Detect which cell encompasses the target text, then output its (X, Y) center coordinate. 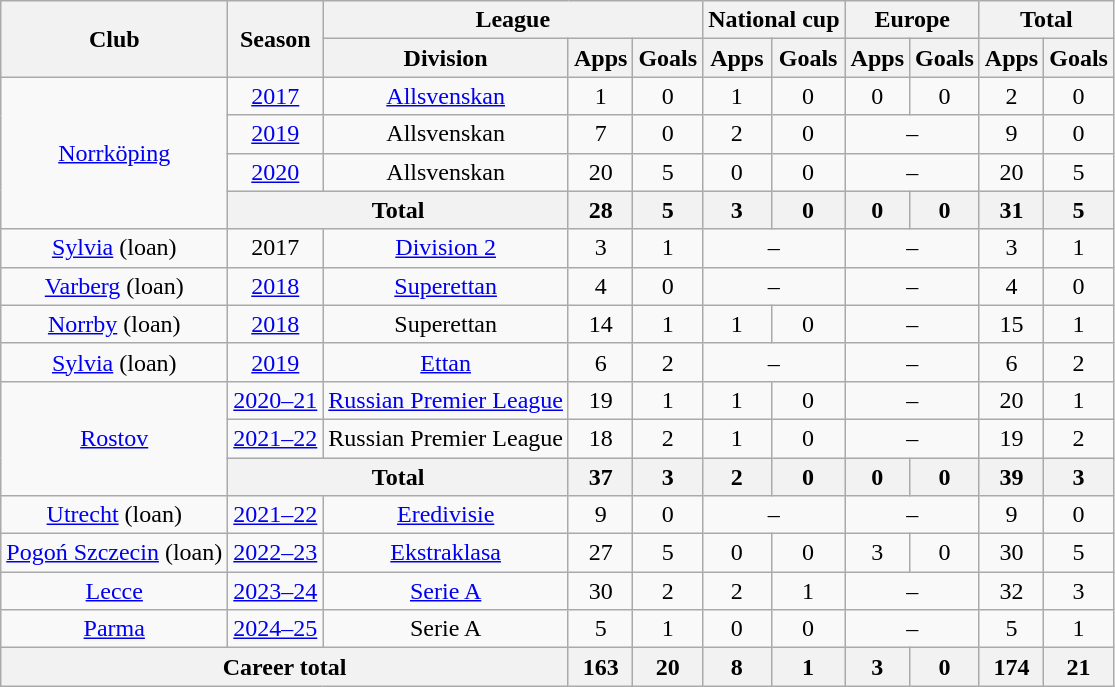
Lecce (114, 591)
Ettan (446, 362)
Norrby (loan) (114, 324)
Utrecht (loan) (114, 515)
2020 (276, 172)
28 (600, 210)
15 (1011, 324)
2023–24 (276, 591)
14 (600, 324)
Ekstraklasa (446, 553)
National cup (774, 20)
39 (1011, 477)
Europe (912, 20)
21 (1079, 667)
8 (737, 667)
Rostov (114, 438)
Club (114, 39)
37 (600, 477)
Division 2 (446, 248)
163 (600, 667)
2024–25 (276, 629)
18 (600, 438)
2020–21 (276, 400)
Varberg (loan) (114, 286)
Pogoń Szczecin (loan) (114, 553)
Season (276, 39)
174 (1011, 667)
Norrköping (114, 153)
Parma (114, 629)
Division (446, 58)
League (513, 20)
31 (1011, 210)
Eredivisie (446, 515)
7 (600, 134)
27 (600, 553)
Career total (285, 667)
32 (1011, 591)
2022–23 (276, 553)
